Return the [x, y] coordinate for the center point of the cell that contains the specified text.  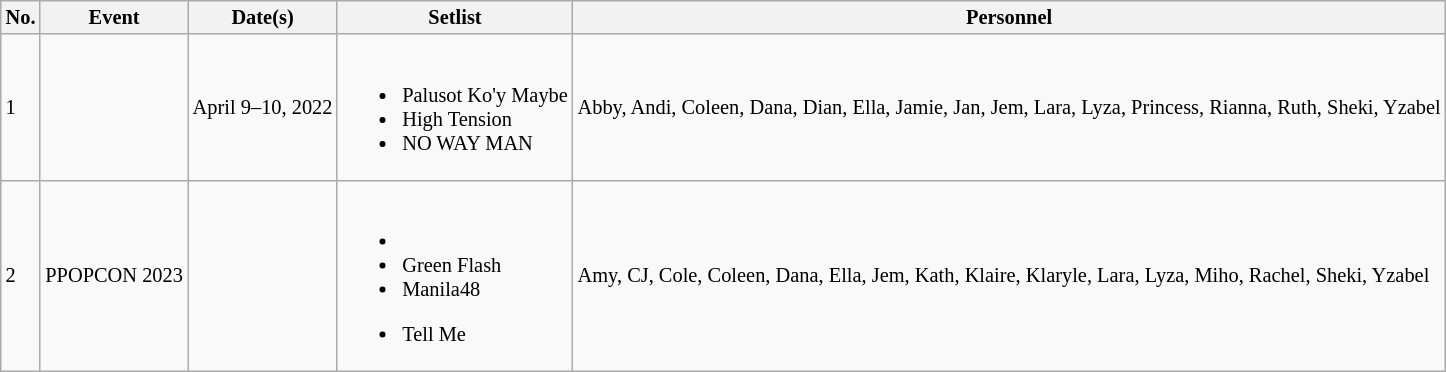
Date(s) [263, 17]
Event [114, 17]
2 [21, 276]
Amy, CJ, Cole, Coleen, Dana, Ella, Jem, Kath, Klaire, Klaryle, Lara, Lyza, Miho, Rachel, Sheki, Yzabel [1010, 276]
Abby, Andi, Coleen, Dana, Dian, Ella, Jamie, Jan, Jem, Lara, Lyza, Princess, Rianna, Ruth, Sheki, Yzabel [1010, 107]
April 9–10, 2022 [263, 107]
Setlist [454, 17]
Palusot Ko'y MaybeHigh TensionNO WAY MAN [454, 107]
PPOPCON 2023 [114, 276]
No. [21, 17]
Personnel [1010, 17]
1 [21, 107]
Green FlashManila48Tell Me [454, 276]
